Provide the (x, y) coordinate of the cell's center where the given text is located.  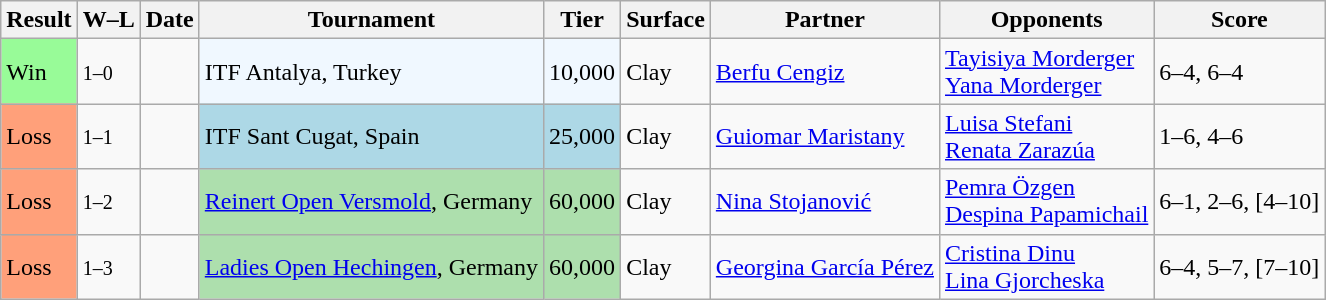
Date (170, 20)
Guiomar Maristany (824, 136)
Ladies Open Hechingen, Germany (371, 266)
Tier (582, 20)
1–3 (108, 266)
25,000 (582, 136)
1–6, 4–6 (1240, 136)
Partner (824, 20)
10,000 (582, 72)
1–0 (108, 72)
Result (39, 20)
ITF Antalya, Turkey (371, 72)
1–2 (108, 202)
Reinert Open Versmold, Germany (371, 202)
Luisa Stefani Renata Zarazúa (1046, 136)
6–4, 5–7, [7–10] (1240, 266)
Score (1240, 20)
W–L (108, 20)
Pemra Özgen Despina Papamichail (1046, 202)
Opponents (1046, 20)
6–4, 6–4 (1240, 72)
6–1, 2–6, [4–10] (1240, 202)
Tayisiya Morderger Yana Morderger (1046, 72)
ITF Sant Cugat, Spain (371, 136)
Georgina García Pérez (824, 266)
Tournament (371, 20)
Cristina Dinu Lina Gjorcheska (1046, 266)
Surface (666, 20)
Berfu Cengiz (824, 72)
1–1 (108, 136)
Win (39, 72)
Nina Stojanović (824, 202)
